Detect which cell encompasses the target text, then output its [x, y] center coordinate. 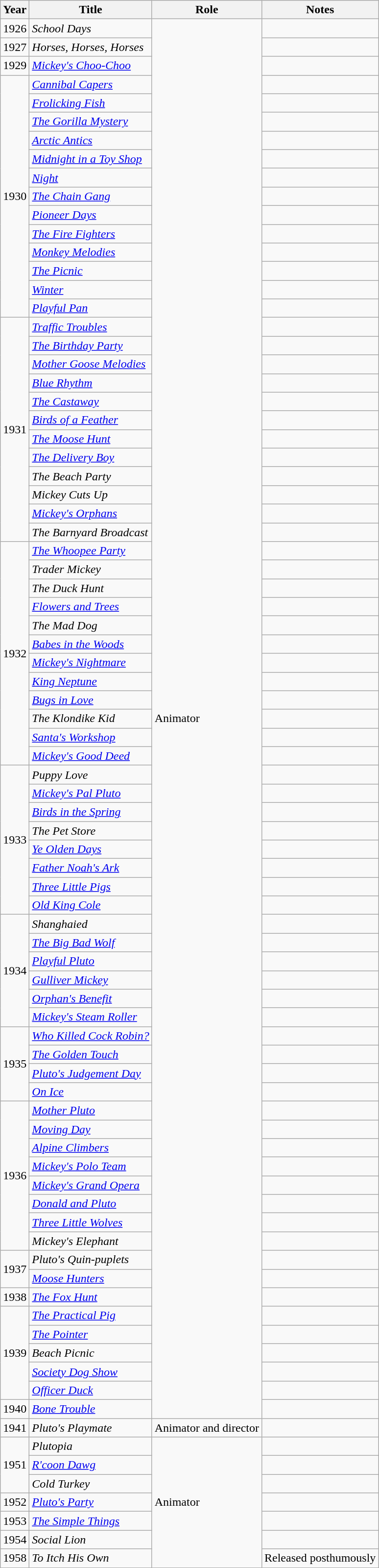
Cold Turkey [91, 1484]
1941 [15, 1428]
The Practical Pig [91, 1316]
Monkey Melodies [91, 252]
Blue Rhythm [91, 383]
The Birthday Party [91, 346]
Arctic Antics [91, 140]
The Pointer [91, 1334]
Donald and Pluto [91, 1204]
1936 [15, 1175]
Trader Mickey [91, 570]
The Mad Dog [91, 625]
The Delivery Boy [91, 457]
Mickey's Polo Team [91, 1167]
R'coon Dawg [91, 1465]
Pluto's Quin-puplets [91, 1260]
Moving Day [91, 1129]
Orphan's Benefit [91, 998]
Winter [91, 290]
Shanghaied [91, 924]
Birds in the Spring [91, 812]
Bugs in Love [91, 700]
Mickey's Steam Roller [91, 1017]
The Golden Touch [91, 1054]
Who Killed Cock Robin? [91, 1036]
Midnight in a Toy Shop [91, 159]
The Pet Store [91, 831]
School Days [91, 28]
Traffic Troubles [91, 327]
Pioneer Days [91, 215]
The Moose Hunt [91, 439]
1938 [15, 1297]
The Castaway [91, 401]
1935 [15, 1064]
Moose Hunters [91, 1278]
1937 [15, 1269]
1939 [15, 1353]
1953 [15, 1521]
The Klondike Kid [91, 719]
1951 [15, 1465]
1934 [15, 971]
Role [207, 10]
Father Noah's Ark [91, 868]
Mickey's Good Deed [91, 756]
Gulliver Mickey [91, 980]
1933 [15, 840]
The Beach Party [91, 476]
Pluto's Judgement Day [91, 1073]
Ye Olden Days [91, 849]
Playful Pluto [91, 961]
Mickey Cuts Up [91, 495]
The Barnyard Broadcast [91, 532]
Pluto's Party [91, 1502]
Three Little Wolves [91, 1222]
The Fox Hunt [91, 1297]
1931 [15, 429]
Mickey's Choo-Choo [91, 66]
Society Dog Show [91, 1371]
Puppy Love [91, 774]
Alpine Climbers [91, 1148]
The Simple Things [91, 1521]
1940 [15, 1409]
Mickey's Pal Pluto [91, 793]
The Duck Hunt [91, 588]
Social Lion [91, 1540]
Released posthumously [320, 1558]
1954 [15, 1540]
1927 [15, 47]
Title [91, 10]
Mother Goose Melodies [91, 364]
On Ice [91, 1092]
Night [91, 177]
The Fire Fighters [91, 234]
Officer Duck [91, 1390]
The Picnic [91, 271]
1926 [15, 28]
Beach Picnic [91, 1353]
The Whoopee Party [91, 551]
1932 [15, 654]
Pluto's Playmate [91, 1428]
Mickey's Nightmare [91, 663]
Cannibal Capers [91, 84]
1958 [15, 1558]
To Itch His Own [91, 1558]
Old King Cole [91, 905]
Mickey's Elephant [91, 1241]
Mother Pluto [91, 1110]
Birds of a Feather [91, 420]
Mickey's Grand Opera [91, 1185]
Mickey's Orphans [91, 513]
1929 [15, 66]
The Chain Gang [91, 196]
Bone Trouble [91, 1409]
Santa's Workshop [91, 737]
Babes in the Woods [91, 644]
Year [15, 10]
The Big Bad Wolf [91, 943]
1930 [15, 196]
Flowers and Trees [91, 607]
Animator and director [207, 1428]
Frolicking Fish [91, 103]
Three Little Pigs [91, 887]
Horses, Horses, Horses [91, 47]
King Neptune [91, 681]
Plutopia [91, 1446]
Notes [320, 10]
1952 [15, 1502]
Playful Pan [91, 308]
The Gorilla Mystery [91, 122]
